Capture the cell that displays the provided text and extract its [X, Y] central coordinate. 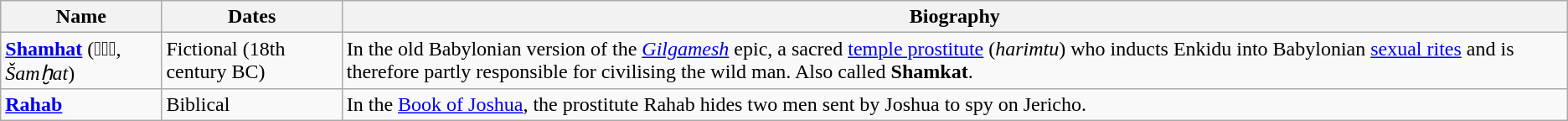
In the Book of Joshua, the prostitute Rahab hides two men sent by Joshua to spy on Jericho. [955, 104]
Rahab [81, 104]
Dates [251, 17]
Name [81, 17]
Biography [955, 17]
Shamhat (𒊩𒌑𒉺, Šamḫat) [81, 60]
Fictional (18th century BC) [251, 60]
Biblical [251, 104]
